Return the (X, Y) coordinate for the center point of the cell that contains the specified text.  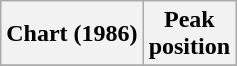
Chart (1986) (72, 34)
Peakposition (189, 34)
